Output the [X, Y] coordinate of the center of the cell containing the given text.  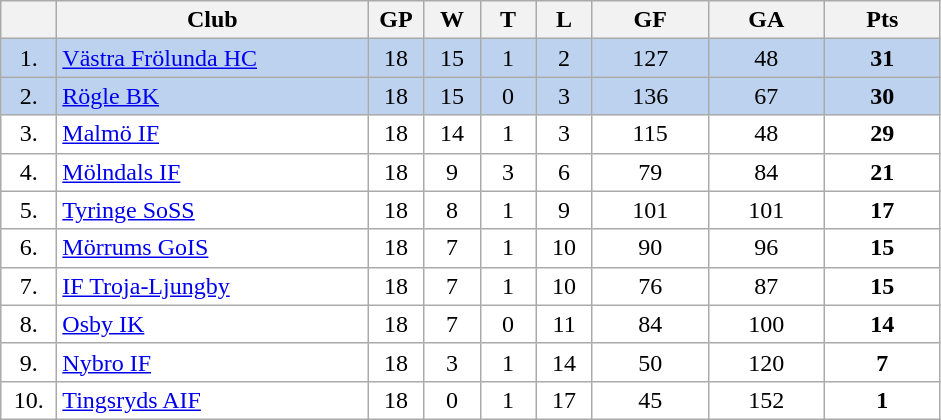
8. [29, 324]
29 [882, 134]
6 [564, 172]
152 [766, 400]
136 [650, 96]
115 [650, 134]
6. [29, 248]
87 [766, 286]
Tyringe SoSS [212, 210]
45 [650, 400]
79 [650, 172]
100 [766, 324]
50 [650, 362]
Pts [882, 20]
11 [564, 324]
Mölndals IF [212, 172]
Nybro IF [212, 362]
2. [29, 96]
L [564, 20]
10. [29, 400]
Club [212, 20]
120 [766, 362]
3. [29, 134]
2 [564, 58]
90 [650, 248]
31 [882, 58]
Osby IK [212, 324]
96 [766, 248]
IF Troja-Ljungby [212, 286]
30 [882, 96]
21 [882, 172]
1. [29, 58]
7. [29, 286]
4. [29, 172]
8 [452, 210]
5. [29, 210]
Västra Frölunda HC [212, 58]
GF [650, 20]
GP [396, 20]
T [508, 20]
Mörrums GoIS [212, 248]
Rögle BK [212, 96]
GA [766, 20]
67 [766, 96]
W [452, 20]
76 [650, 286]
127 [650, 58]
9. [29, 362]
Tingsryds AIF [212, 400]
Malmö IF [212, 134]
